Locate the cell with the specified text and output its (X, Y) center coordinate. 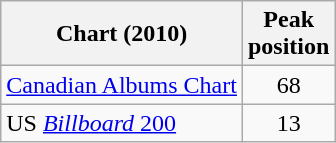
13 (288, 123)
Canadian Albums Chart (122, 85)
Peakposition (288, 34)
US Billboard 200 (122, 123)
Chart (2010) (122, 34)
68 (288, 85)
